Find where the given text appears and provide that cell's center as (X, Y) coordinate. 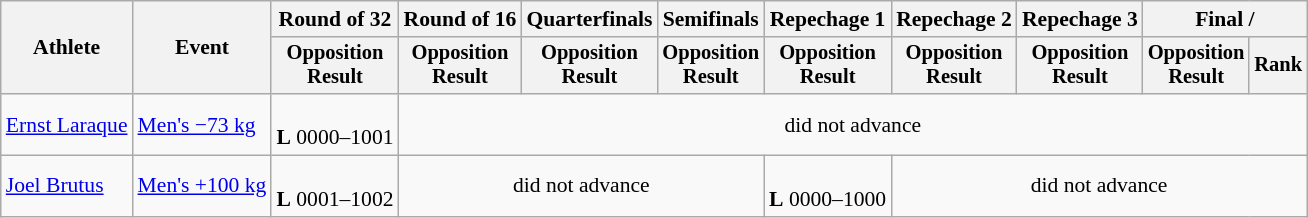
Repechage 1 (828, 19)
Joel Brutus (67, 186)
L 0001–1002 (334, 186)
L 0000–1001 (334, 124)
Event (202, 48)
Repechage 2 (954, 19)
Quarterfinals (589, 19)
Round of 32 (334, 19)
L 0000–1000 (828, 186)
Repechage 3 (1080, 19)
Semifinals (710, 19)
Ernst Laraque (67, 124)
Final / (1225, 19)
Men's −73 kg (202, 124)
Athlete (67, 48)
Rank (1278, 66)
Round of 16 (460, 19)
Men's +100 kg (202, 186)
